Detect which cell encompasses the target text, then output its [X, Y] center coordinate. 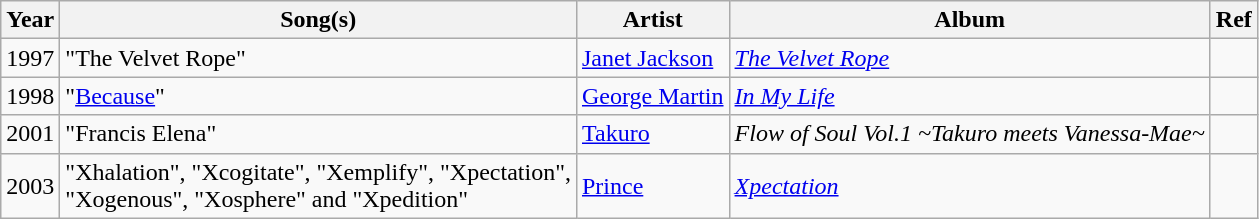
The Velvet Rope [970, 58]
Janet Jackson [652, 58]
Flow of Soul Vol.1 ~Takuro meets Vanessa-Mae~ [970, 134]
Xpectation [970, 186]
1997 [30, 58]
"Francis Elena" [318, 134]
George Martin [652, 96]
2003 [30, 186]
Artist [652, 20]
1998 [30, 96]
Song(s) [318, 20]
Album [970, 20]
Ref [1234, 20]
"Because" [318, 96]
"The Velvet Rope" [318, 58]
"Xhalation", "Xcogitate", "Xemplify", "Xpectation","Xogenous", "Xosphere" and "Xpedition" [318, 186]
Takuro [652, 134]
Prince [652, 186]
Year [30, 20]
In My Life [970, 96]
2001 [30, 134]
